Locate the cell with the specified text and output its (x, y) center coordinate. 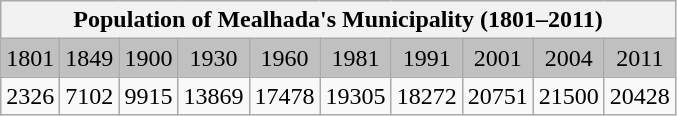
19305 (356, 96)
20751 (498, 96)
1900 (148, 58)
1991 (426, 58)
2001 (498, 58)
1930 (214, 58)
13869 (214, 96)
18272 (426, 96)
21500 (568, 96)
7102 (90, 96)
17478 (284, 96)
9915 (148, 96)
2326 (30, 96)
1801 (30, 58)
1960 (284, 58)
1849 (90, 58)
2004 (568, 58)
Population of Mealhada's Municipality (1801–2011) (338, 20)
1981 (356, 58)
2011 (640, 58)
20428 (640, 96)
